From the cell containing the given text, extract its center point as [x, y] coordinate. 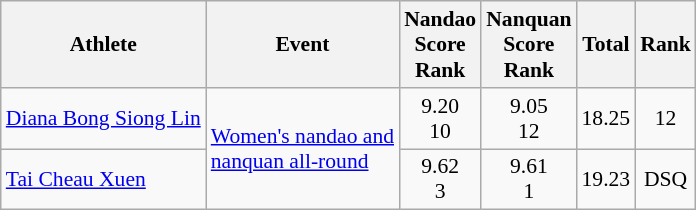
9.623 [440, 180]
9.0512 [528, 118]
Women's nandao andnanquan all-round [302, 149]
Athlete [104, 44]
Rank [666, 44]
DSQ [666, 180]
9.2010 [440, 118]
Tai Cheau Xuen [104, 180]
Diana Bong Siong Lin [104, 118]
12 [666, 118]
Event [302, 44]
9.611 [528, 180]
19.23 [606, 180]
NandaoScoreRank [440, 44]
Total [606, 44]
18.25 [606, 118]
NanquanScoreRank [528, 44]
